Capture the cell that displays the provided text and extract its [x, y] central coordinate. 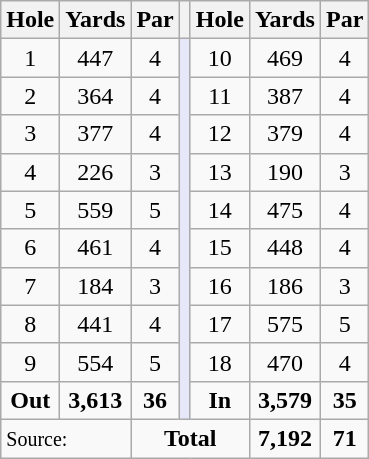
186 [284, 286]
15 [220, 248]
190 [284, 172]
448 [284, 248]
11 [220, 96]
559 [96, 210]
441 [96, 324]
575 [284, 324]
35 [344, 400]
184 [96, 286]
469 [284, 58]
475 [284, 210]
Source: [66, 438]
7 [30, 286]
18 [220, 362]
461 [96, 248]
3,579 [284, 400]
1 [30, 58]
10 [220, 58]
Total [190, 438]
9 [30, 362]
Out [30, 400]
554 [96, 362]
3,613 [96, 400]
377 [96, 134]
14 [220, 210]
387 [284, 96]
2 [30, 96]
226 [96, 172]
6 [30, 248]
36 [155, 400]
13 [220, 172]
7,192 [284, 438]
8 [30, 324]
447 [96, 58]
71 [344, 438]
In [220, 400]
379 [284, 134]
12 [220, 134]
470 [284, 362]
16 [220, 286]
17 [220, 324]
364 [96, 96]
